Detect which cell encompasses the target text, then output its [X, Y] center coordinate. 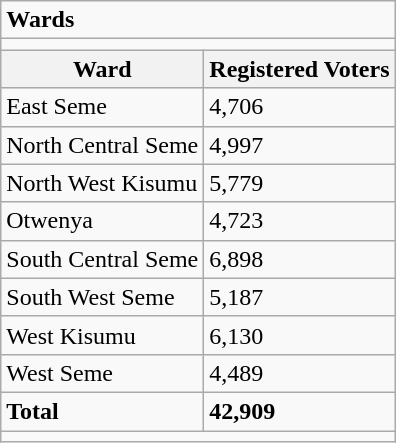
Registered Voters [300, 69]
4,489 [300, 373]
Total [102, 411]
Ward [102, 69]
South West Seme [102, 297]
West Seme [102, 373]
Otwenya [102, 221]
East Seme [102, 107]
6,898 [300, 259]
4,706 [300, 107]
4,997 [300, 145]
West Kisumu [102, 335]
42,909 [300, 411]
North West Kisumu [102, 183]
4,723 [300, 221]
5,187 [300, 297]
South Central Seme [102, 259]
Wards [198, 20]
6,130 [300, 335]
5,779 [300, 183]
North Central Seme [102, 145]
